Determine the (X, Y) coordinate at the center of the cell enclosing the given text.  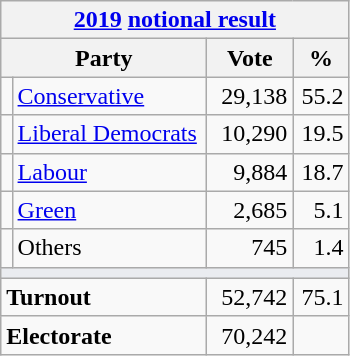
Conservative (110, 96)
Green (110, 210)
55.2 (321, 96)
Liberal Democrats (110, 134)
Vote (250, 58)
5.1 (321, 210)
70,242 (250, 335)
Party (104, 58)
% (321, 58)
19.5 (321, 134)
9,884 (250, 172)
75.1 (321, 297)
Electorate (104, 335)
Turnout (104, 297)
10,290 (250, 134)
18.7 (321, 172)
2019 notional result (175, 20)
29,138 (250, 96)
2,685 (250, 210)
52,742 (250, 297)
1.4 (321, 248)
Labour (110, 172)
745 (250, 248)
Others (110, 248)
